Find where the given text appears and provide that cell's center as [x, y] coordinate. 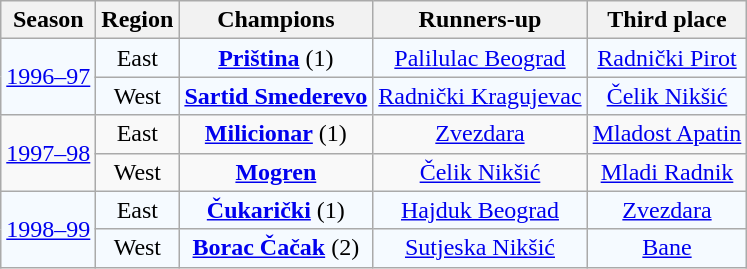
Milicionar (1) [276, 134]
Sartid Smederevo [276, 96]
Runners-up [480, 20]
Region [138, 20]
Season [48, 20]
Mogren [276, 172]
Champions [276, 20]
Sutjeska Nikšić [480, 248]
Bane [667, 248]
Mladost Apatin [667, 134]
Mladi Radnik [667, 172]
Hajduk Beograd [480, 210]
Palilulac Beograd [480, 58]
Borac Čačak (2) [276, 248]
Radnički Pirot [667, 58]
1997–98 [48, 153]
Radnički Kragujevac [480, 96]
Third place [667, 20]
1996–97 [48, 77]
Priština (1) [276, 58]
1998–99 [48, 229]
Čukarički (1) [276, 210]
